For the text-containing cell, return its midpoint in [X, Y] coordinate format. 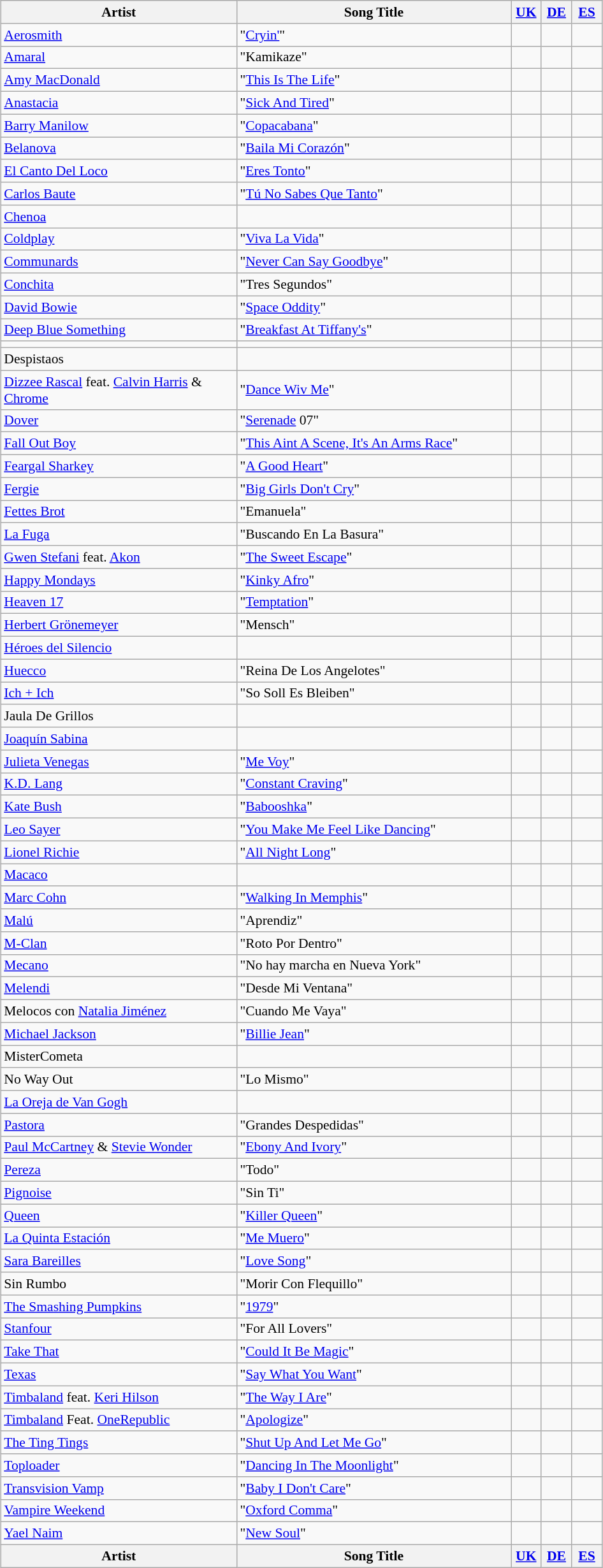
"This Aint A Scene, It's An Arms Race" [374, 444]
Malú [119, 920]
Texas [119, 1374]
Feargal Sharkey [119, 466]
"Dance Wiv Me" [374, 390]
"For All Lovers" [374, 1329]
"Shut Up And Let Me Go" [374, 1442]
"Tú No Sabes Que Tanto" [374, 194]
"Dancing In The Moonlight" [374, 1465]
"Morir Con Flequillo" [374, 1284]
"Ebony And Ivory" [374, 1147]
"No hay marcha en Nueva York" [374, 966]
David Bowie [119, 307]
La Quinta Estación [119, 1238]
Marc Cohn [119, 897]
La Oreja de Van Gogh [119, 1102]
"Viva La Vida" [374, 239]
Timbaland feat. Keri Hilson [119, 1397]
Melendi [119, 989]
Communards [119, 262]
Barry Manilow [119, 126]
"Love Song" [374, 1261]
"Roto Por Dentro" [374, 943]
"All Night Long" [374, 852]
Macaco [119, 875]
"Walking In Memphis" [374, 897]
Fettes Brot [119, 511]
"Billie Jean" [374, 1034]
Héroes del Silencio [119, 648]
"Kinky Afro" [374, 579]
"Baby I Don't Care" [374, 1488]
"Serenade 07" [374, 421]
Toploader [119, 1465]
"Mensch" [374, 625]
No Way Out [119, 1079]
Heaven 17 [119, 602]
"Temptation" [374, 602]
"Tres Segundos" [374, 284]
Amy MacDonald [119, 80]
"A Good Heart" [374, 466]
"Eres Tonto" [374, 171]
The Ting Tings [119, 1442]
K.D. Lang [119, 784]
Leo Sayer [119, 829]
Fall Out Boy [119, 444]
Huecco [119, 671]
MisterCometa [119, 1057]
Pastora [119, 1124]
Dizzee Rascal feat. Calvin Harris & Chrome [119, 390]
Kate Bush [119, 807]
Vampire Weekend [119, 1511]
Happy Mondays [119, 579]
Paul McCartney & Stevie Wonder [119, 1147]
"Aprendiz" [374, 920]
"Sick And Tired" [374, 103]
"Sin Ti" [374, 1193]
Carlos Baute [119, 194]
Queen [119, 1216]
Despistaos [119, 359]
Timbaland Feat. OneRepublic [119, 1420]
"Kamikaze" [374, 57]
"Baila Mi Corazón" [374, 148]
The Smashing Pumpkins [119, 1306]
Coldplay [119, 239]
El Canto Del Loco [119, 171]
"Babooshka" [374, 807]
"Oxford Comma" [374, 1511]
"Could It Be Magic" [374, 1352]
Transvision Vamp [119, 1488]
"Buscando En La Basura" [374, 534]
Jaula De Grillos [119, 716]
Ich + Ich [119, 693]
"Lo Mismo" [374, 1079]
"Space Oddity" [374, 307]
"You Make Me Feel Like Dancing" [374, 829]
Joaquín Sabina [119, 739]
"Me Muero" [374, 1238]
Sin Rumbo [119, 1284]
"Say What You Want" [374, 1374]
"New Soul" [374, 1534]
Mecano [119, 966]
"Copacabana" [374, 126]
Fergie [119, 489]
"Breakfast At Tiffany's" [374, 330]
"Me Voy" [374, 761]
Herbert Grönemeyer [119, 625]
"Apologize" [374, 1420]
Michael Jackson [119, 1034]
Anastacia [119, 103]
"Todo" [374, 1170]
"Grandes Despedidas" [374, 1124]
Sara Bareilles [119, 1261]
"The Sweet Escape" [374, 557]
"Cryin'" [374, 34]
Amaral [119, 57]
"Big Girls Don't Cry" [374, 489]
"This Is The Life" [374, 80]
Julieta Venegas [119, 761]
Yael Naim [119, 1534]
Aerosmith [119, 34]
"Killer Queen" [374, 1216]
Chenoa [119, 216]
Take That [119, 1352]
"Constant Craving" [374, 784]
"Emanuela" [374, 511]
Pignoise [119, 1193]
Dover [119, 421]
"Desde Mi Ventana" [374, 989]
Pereza [119, 1170]
"The Way I Are" [374, 1397]
M-Clan [119, 943]
Lionel Richie [119, 852]
"Cuando Me Vaya" [374, 1011]
Deep Blue Something [119, 330]
Gwen Stefani feat. Akon [119, 557]
"So Soll Es Bleiben" [374, 693]
Conchita [119, 284]
"Reina De Los Angelotes" [374, 671]
Belanova [119, 148]
"Never Can Say Goodbye" [374, 262]
Stanfour [119, 1329]
La Fuga [119, 534]
"1979" [374, 1306]
Melocos con Natalia Jiménez [119, 1011]
